Capture the cell that displays the provided text and extract its [x, y] central coordinate. 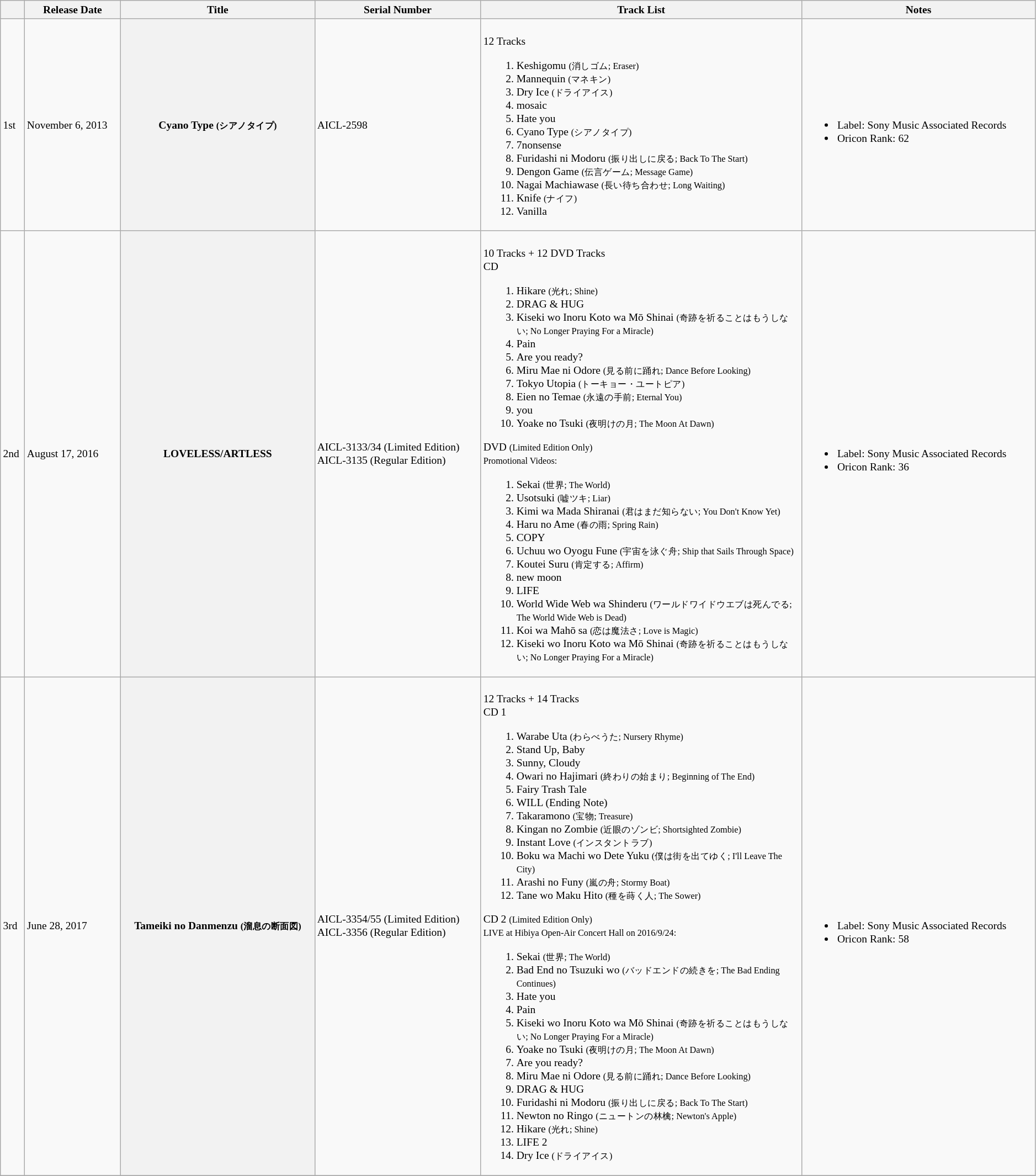
Tameiki no Danmenzu (溜息の断面図) [217, 926]
2nd [12, 454]
Title [217, 10]
AICL-3354/55 (Limited Edition)AICL-3356 (Regular Edition) [397, 926]
Label: Sony Music Associated RecordsOricon Rank: 62 [918, 125]
3rd [12, 926]
1st [12, 125]
LOVELESS/ARTLESS [217, 454]
June 28, 2017 [73, 926]
Track List [641, 10]
AICL-2598 [397, 125]
November 6, 2013 [73, 125]
August 17, 2016 [73, 454]
Cyano Type (シアノタイプ) [217, 125]
AICL-3133/34 (Limited Edition)AICL-3135 (Regular Edition) [397, 454]
Label: Sony Music Associated RecordsOricon Rank: 58 [918, 926]
Label: Sony Music Associated RecordsOricon Rank: 36 [918, 454]
Serial Number [397, 10]
Notes [918, 10]
Release Date [73, 10]
